Search for the cell housing the specified text and yield its (X, Y) center coordinate. 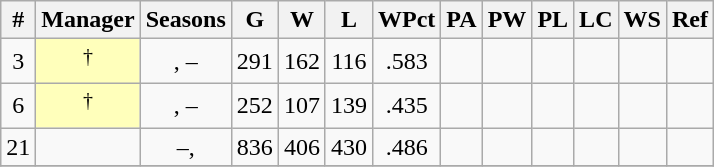
PA (462, 20)
–, (186, 147)
LC (596, 20)
107 (302, 106)
G (254, 20)
.583 (406, 62)
291 (254, 62)
6 (18, 106)
.435 (406, 106)
430 (348, 147)
162 (302, 62)
Manager (88, 20)
WS (642, 20)
W (302, 20)
139 (348, 106)
116 (348, 62)
PW (507, 20)
21 (18, 147)
Seasons (186, 20)
PL (553, 20)
3 (18, 62)
252 (254, 106)
.486 (406, 147)
406 (302, 147)
Ref (690, 20)
WPct (406, 20)
# (18, 20)
836 (254, 147)
L (348, 20)
